From the cell containing the given text, extract its center point as (x, y) coordinate. 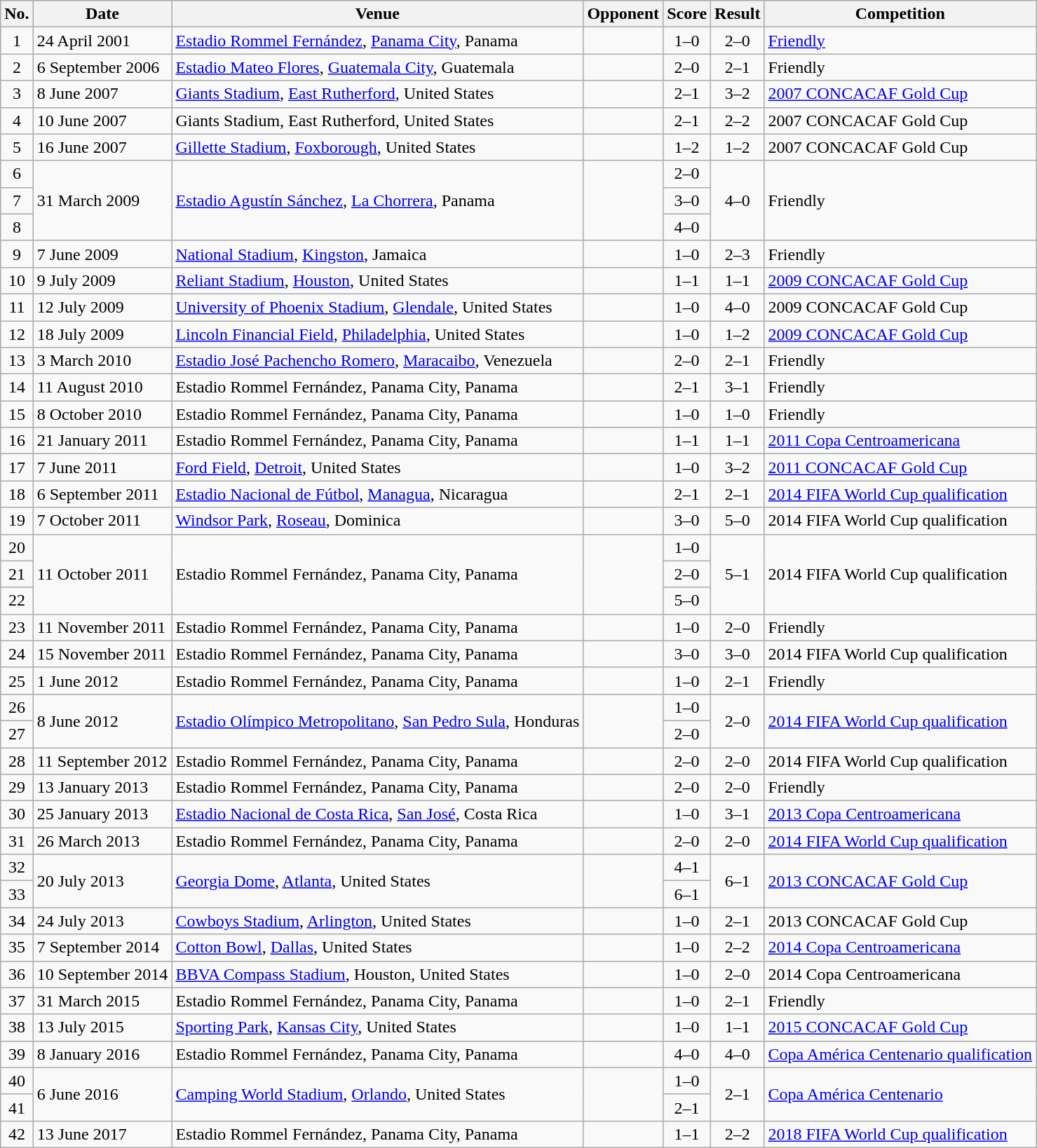
8 June 2012 (102, 720)
8 June 2007 (102, 94)
9 (17, 254)
18 July 2009 (102, 334)
21 (17, 574)
8 October 2010 (102, 414)
16 (17, 441)
3 March 2010 (102, 361)
Estadio Mateo Flores, Guatemala City, Guatemala (377, 67)
31 (17, 841)
7 June 2009 (102, 254)
Estadio Agustín Sánchez, La Chorrera, Panama (377, 200)
13 June 2017 (102, 1134)
13 January 2013 (102, 788)
Score (687, 14)
2015 CONCACAF Gold Cup (900, 1027)
2018 FIFA World Cup qualification (900, 1134)
20 July 2013 (102, 881)
6 (17, 174)
22 (17, 601)
14 (17, 388)
38 (17, 1027)
10 June 2007 (102, 121)
25 January 2013 (102, 814)
7 September 2014 (102, 948)
Result (738, 14)
11 November 2011 (102, 627)
7 (17, 200)
39 (17, 1054)
41 (17, 1107)
10 (17, 280)
31 March 2015 (102, 1001)
2–3 (738, 254)
42 (17, 1134)
Estadio Nacional de Costa Rica, San José, Costa Rica (377, 814)
1 (17, 41)
11 (17, 307)
No. (17, 14)
5–1 (738, 574)
34 (17, 921)
Estadio José Pachencho Romero, Maracaibo, Venezuela (377, 361)
35 (17, 948)
Reliant Stadium, Houston, United States (377, 280)
20 (17, 547)
2011 CONCACAF Gold Cup (900, 467)
Cotton Bowl, Dallas, United States (377, 948)
Venue (377, 14)
6 June 2016 (102, 1094)
Competition (900, 14)
Lincoln Financial Field, Philadelphia, United States (377, 334)
2011 Copa Centroamericana (900, 441)
8 (17, 227)
Ford Field, Detroit, United States (377, 467)
12 July 2009 (102, 307)
10 September 2014 (102, 974)
Windsor Park, Roseau, Dominica (377, 521)
19 (17, 521)
2013 Copa Centroamericana (900, 814)
BBVA Compass Stadium, Houston, United States (377, 974)
6 September 2011 (102, 494)
12 (17, 334)
Copa América Centenario (900, 1094)
Estadio Nacional de Fútbol, Managua, Nicaragua (377, 494)
32 (17, 868)
Date (102, 14)
27 (17, 734)
Cowboys Stadium, Arlington, United States (377, 921)
National Stadium, Kingston, Jamaica (377, 254)
28 (17, 760)
Sporting Park, Kansas City, United States (377, 1027)
7 June 2011 (102, 467)
26 (17, 707)
13 (17, 361)
3 (17, 94)
24 July 2013 (102, 921)
33 (17, 894)
11 September 2012 (102, 760)
2 (17, 67)
30 (17, 814)
5 (17, 147)
24 April 2001 (102, 41)
Gillette Stadium, Foxborough, United States (377, 147)
15 November 2011 (102, 654)
9 July 2009 (102, 280)
Copa América Centenario qualification (900, 1054)
4 (17, 121)
36 (17, 974)
24 (17, 654)
15 (17, 414)
Opponent (623, 14)
16 June 2007 (102, 147)
6 September 2006 (102, 67)
13 July 2015 (102, 1027)
4–1 (687, 868)
17 (17, 467)
29 (17, 788)
21 January 2011 (102, 441)
University of Phoenix Stadium, Glendale, United States (377, 307)
Georgia Dome, Atlanta, United States (377, 881)
11 August 2010 (102, 388)
Camping World Stadium, Orlando, United States (377, 1094)
40 (17, 1081)
37 (17, 1001)
23 (17, 627)
18 (17, 494)
8 January 2016 (102, 1054)
Estadio Olímpico Metropolitano, San Pedro Sula, Honduras (377, 720)
26 March 2013 (102, 841)
11 October 2011 (102, 574)
25 (17, 681)
7 October 2011 (102, 521)
31 March 2009 (102, 200)
1 June 2012 (102, 681)
